Return the (X, Y) coordinate for the center point of the cell that contains the specified text.  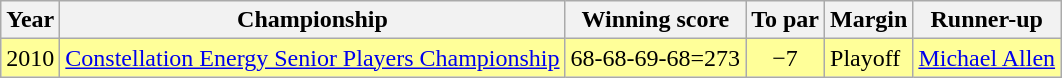
To par (786, 20)
Championship (312, 20)
Michael Allen (987, 58)
−7 (786, 58)
Playoff (869, 58)
Winning score (656, 20)
Margin (869, 20)
2010 (30, 58)
Year (30, 20)
Runner-up (987, 20)
68-68-69-68=273 (656, 58)
Constellation Energy Senior Players Championship (312, 58)
